Find where the given text appears and provide that cell's center as (X, Y) coordinate. 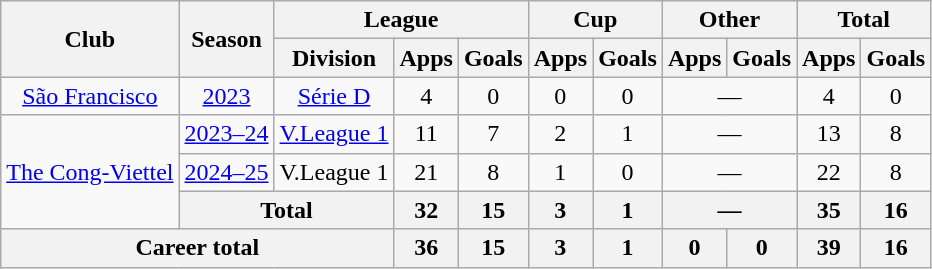
36 (426, 248)
32 (426, 210)
Division (334, 58)
Série D (334, 96)
Club (90, 39)
2023–24 (226, 134)
11 (426, 134)
Other (729, 20)
13 (829, 134)
21 (426, 172)
7 (493, 134)
Cup (595, 20)
22 (829, 172)
League (401, 20)
São Francisco (90, 96)
The Cong-Viettel (90, 172)
2023 (226, 96)
35 (829, 210)
Season (226, 39)
2 (560, 134)
Career total (198, 248)
2024–25 (226, 172)
39 (829, 248)
